Find where the given text appears and provide that cell's center as [X, Y] coordinate. 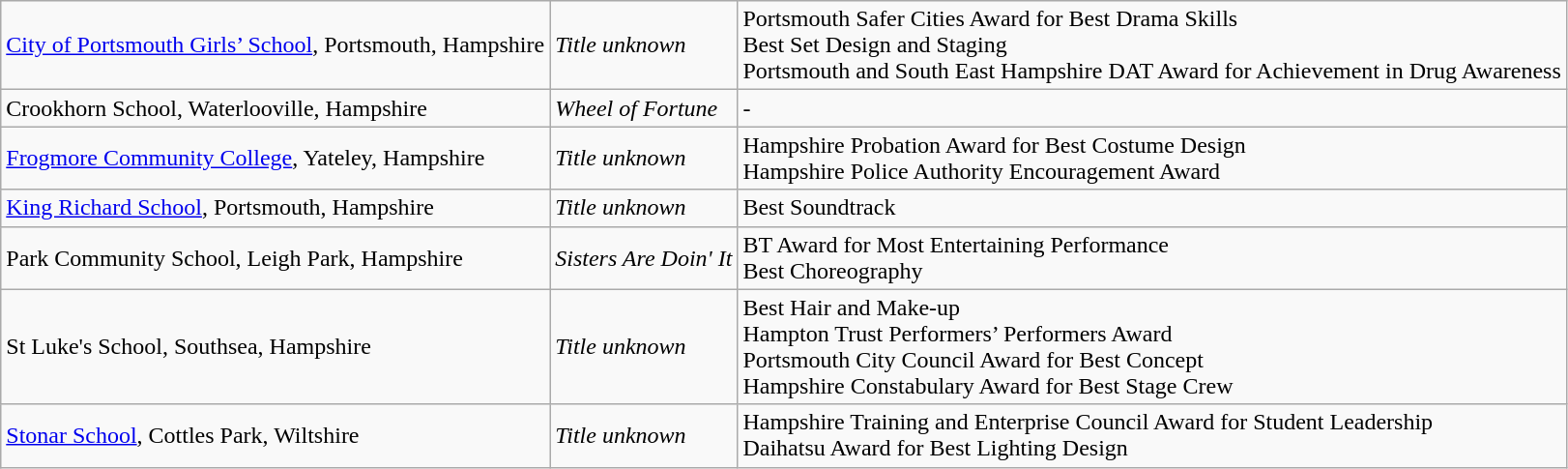
Stonar School, Cottles Park, Wiltshire [276, 435]
Crookhorn School, Waterlooville, Hampshire [276, 108]
Hampshire Training and Enterprise Council Award for Student LeadershipDaihatsu Award for Best Lighting Design [1152, 435]
Sisters Are Doin' It [644, 257]
King Richard School, Portsmouth, Hampshire [276, 208]
Park Community School, Leigh Park, Hampshire [276, 257]
BT Award for Most Entertaining PerformanceBest Choreography [1152, 257]
Wheel of Fortune [644, 108]
Frogmore Community College, Yateley, Hampshire [276, 159]
St Luke's School, Southsea, Hampshire [276, 346]
Hampshire Probation Award for Best Costume DesignHampshire Police Authority Encouragement Award [1152, 159]
Best Soundtrack [1152, 208]
- [1152, 108]
City of Portsmouth Girls’ School, Portsmouth, Hampshire [276, 45]
